Find where the given text appears and provide that cell's center as (x, y) coordinate. 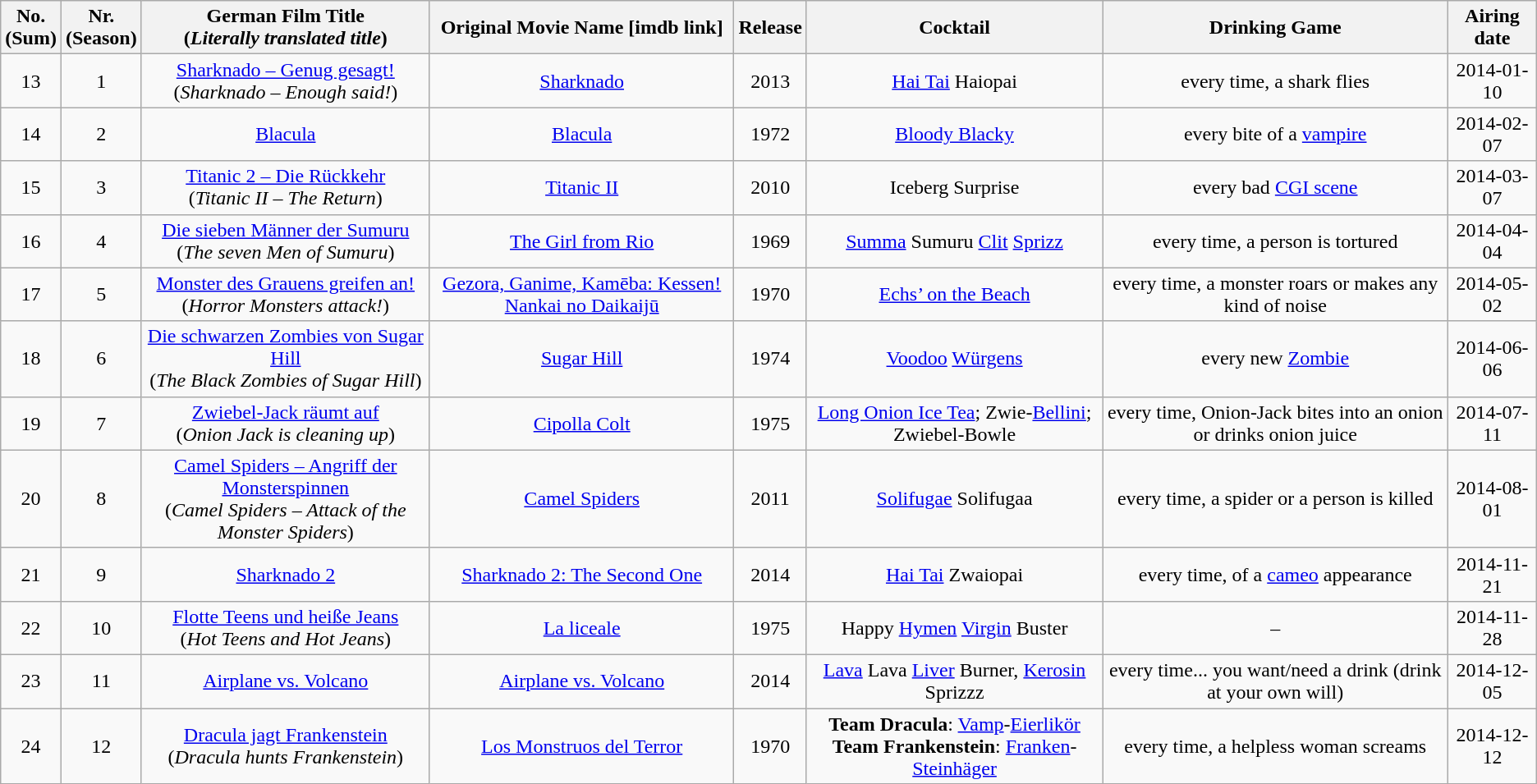
Monster des Grauens greifen an!(Horror Monsters attack!) (286, 294)
9 (101, 575)
Zwiebel-Jack räumt auf(Onion Jack is cleaning up) (286, 424)
Cocktail (954, 28)
8 (101, 499)
every time... you want/need a drink (drink at your own will) (1276, 681)
1972 (770, 135)
19 (31, 424)
2014-01-10 (1493, 80)
German Film Title (Literally translated title) (286, 28)
2011 (770, 499)
16 (31, 241)
18 (31, 359)
12 (101, 745)
Sharknado 2: The Second One (581, 575)
every time, a shark flies (1276, 80)
7 (101, 424)
23 (31, 681)
Release (770, 28)
4 (101, 241)
1 (101, 80)
La liceale (581, 627)
24 (31, 745)
every time, a helpless woman screams (1276, 745)
14 (31, 135)
2014-06-06 (1493, 359)
every time, a spider or a person is killed (1276, 499)
Dracula jagt Frankenstein(Dracula hunts Frankenstein) (286, 745)
every bad CGI scene (1276, 187)
Iceberg Surprise (954, 187)
Solifugae Solifugaa (954, 499)
Cipolla Colt (581, 424)
11 (101, 681)
No.(Sum) (31, 28)
2014-04-04 (1493, 241)
Airing date (1493, 28)
Die schwarzen Zombies von Sugar Hill(The Black Zombies of Sugar Hill) (286, 359)
Sharknado – Genug gesagt!(Sharknado – Enough said!) (286, 80)
The Girl from Rio (581, 241)
2014-11-28 (1493, 627)
Team Dracula: Vamp-EierlikörTeam Frankenstein: Franken-Steinhäger (954, 745)
Hai Tai Zwaiopai (954, 575)
Die sieben Männer der Sumuru(The seven Men of Sumuru) (286, 241)
Original Movie Name [imdb link] (581, 28)
1969 (770, 241)
Voodoo Würgens (954, 359)
2014-02-07 (1493, 135)
3 (101, 187)
Echs’ on the Beach (954, 294)
Los Monstruos del Terror (581, 745)
5 (101, 294)
– (1276, 627)
Camel Spiders – Angriff der Monsterspinnen(Camel Spiders – Attack of the Monster Spiders) (286, 499)
2014-08-01 (1493, 499)
10 (101, 627)
every time, a monster roars or makes any kind of noise (1276, 294)
every time, of a cameo appearance (1276, 575)
22 (31, 627)
Drinking Game (1276, 28)
2014-03-07 (1493, 187)
2 (101, 135)
17 (31, 294)
20 (31, 499)
21 (31, 575)
15 (31, 187)
Long Onion Ice Tea; Zwie-Bellini; Zwiebel-Bowle (954, 424)
2014-07-11 (1493, 424)
2014-12-12 (1493, 745)
Camel Spiders (581, 499)
every bite of a vampire (1276, 135)
Happy Hymen Virgin Buster (954, 627)
Lava Lava Liver Burner, Kerosin Sprizzz (954, 681)
Summa Sumuru Clit Sprizz (954, 241)
Sharknado (581, 80)
Sharknado 2 (286, 575)
2014-11-21 (1493, 575)
Titanic II (581, 187)
every time, Onion-Jack bites into an onion or drinks onion juice (1276, 424)
1974 (770, 359)
every new Zombie (1276, 359)
2010 (770, 187)
Sugar Hill (581, 359)
2014-12-05 (1493, 681)
6 (101, 359)
Titanic 2 – Die Rückkehr(Titanic II – The Return) (286, 187)
Hai Tai Haiopai (954, 80)
Nr.(Season) (101, 28)
Flotte Teens und heiße Jeans(Hot Teens and Hot Jeans) (286, 627)
2014-05-02 (1493, 294)
2013 (770, 80)
every time, a person is tortured (1276, 241)
13 (31, 80)
Gezora, Ganime, Kamēba: Kessen! Nankai no Daikaijū (581, 294)
Bloody Blacky (954, 135)
